Provide the [X, Y] coordinate of the cell's center where the given text is located.  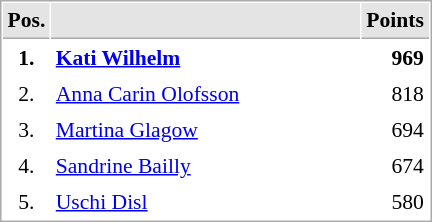
818 [396, 93]
969 [396, 57]
694 [396, 129]
674 [396, 165]
2. [26, 93]
4. [26, 165]
1. [26, 57]
580 [396, 201]
Sandrine Bailly [206, 165]
5. [26, 201]
Anna Carin Olofsson [206, 93]
Pos. [26, 21]
Martina Glagow [206, 129]
Uschi Disl [206, 201]
Kati Wilhelm [206, 57]
Points [396, 21]
3. [26, 129]
